Capture the cell that displays the provided text and extract its (x, y) central coordinate. 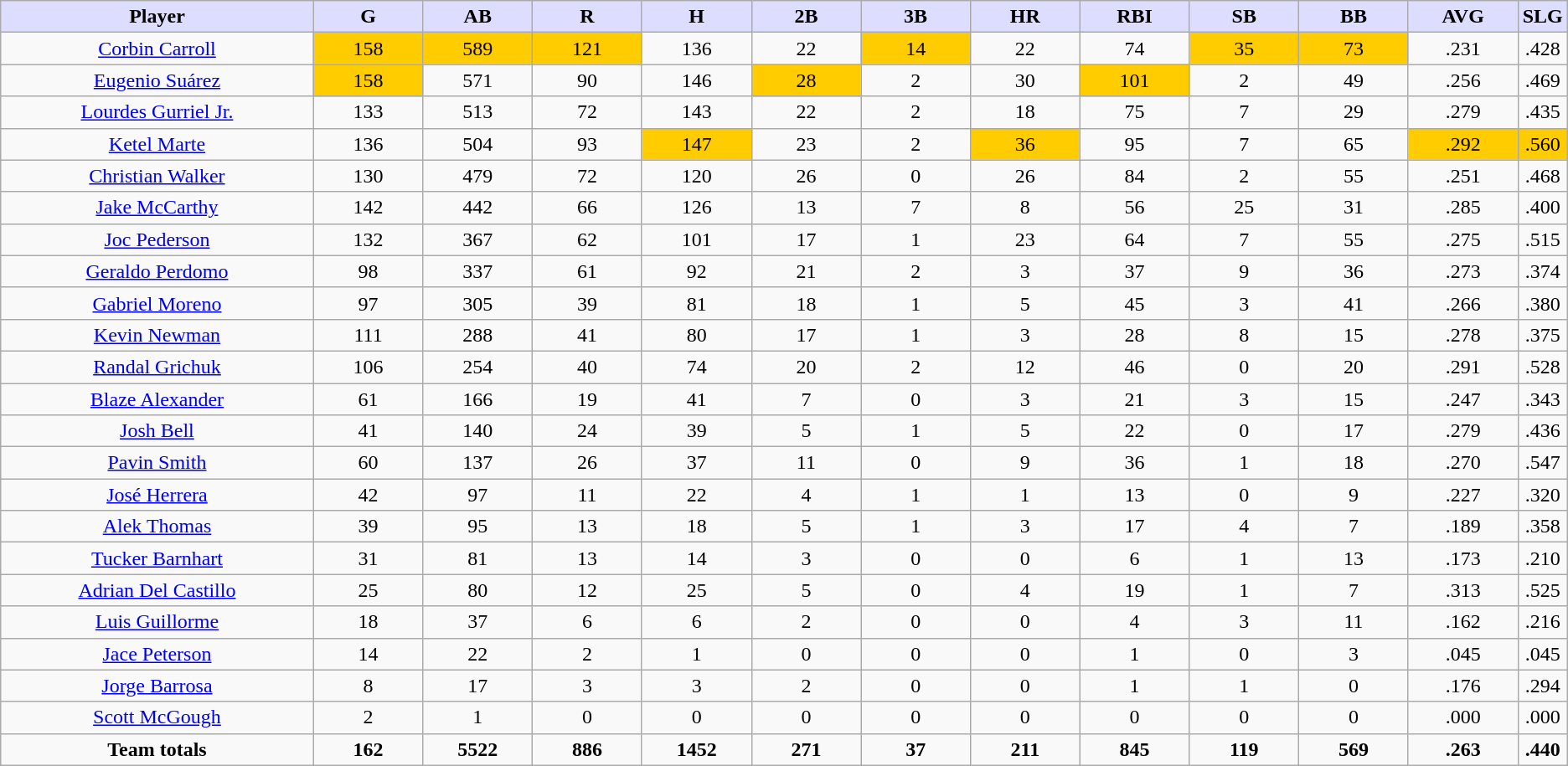
49 (1354, 80)
45 (1134, 303)
130 (369, 176)
137 (477, 463)
886 (588, 749)
Christian Walker (157, 176)
RBI (1134, 17)
.320 (1543, 495)
.176 (1462, 686)
120 (697, 176)
.292 (1462, 144)
.294 (1543, 686)
75 (1134, 112)
146 (697, 80)
845 (1134, 749)
Joc Pederson (157, 239)
.285 (1462, 208)
90 (588, 80)
Luis Guillorme (157, 622)
.436 (1543, 431)
62 (588, 239)
Corbin Carroll (157, 49)
Eugenio Suárez (157, 80)
.547 (1543, 463)
AVG (1462, 17)
.189 (1462, 527)
.525 (1543, 590)
R (588, 17)
Randal Grichuk (157, 367)
92 (697, 271)
133 (369, 112)
111 (369, 335)
2B (806, 17)
.469 (1543, 80)
367 (477, 239)
65 (1354, 144)
.343 (1543, 399)
Jake McCarthy (157, 208)
42 (369, 495)
Player (157, 17)
.231 (1462, 49)
Alek Thomas (157, 527)
.210 (1543, 558)
.247 (1462, 399)
Team totals (157, 749)
.358 (1543, 527)
.400 (1543, 208)
271 (806, 749)
84 (1134, 176)
142 (369, 208)
442 (477, 208)
166 (477, 399)
30 (1025, 80)
.380 (1543, 303)
BB (1354, 17)
.251 (1462, 176)
.216 (1543, 622)
29 (1354, 112)
305 (477, 303)
66 (588, 208)
121 (588, 49)
Blaze Alexander (157, 399)
479 (477, 176)
.435 (1543, 112)
.256 (1462, 80)
.291 (1462, 367)
AB (477, 17)
5522 (477, 749)
.440 (1543, 749)
Josh Bell (157, 431)
337 (477, 271)
211 (1025, 749)
513 (477, 112)
.263 (1462, 749)
288 (477, 335)
35 (1245, 49)
Gabriel Moreno (157, 303)
.313 (1462, 590)
.270 (1462, 463)
Pavin Smith (157, 463)
64 (1134, 239)
73 (1354, 49)
504 (477, 144)
24 (588, 431)
56 (1134, 208)
Adrian Del Castillo (157, 590)
.227 (1462, 495)
119 (1245, 749)
254 (477, 367)
.428 (1543, 49)
Jace Peterson (157, 654)
Tucker Barnhart (157, 558)
.560 (1543, 144)
.173 (1462, 558)
Jorge Barrosa (157, 686)
46 (1134, 367)
98 (369, 271)
106 (369, 367)
40 (588, 367)
93 (588, 144)
SB (1245, 17)
.375 (1543, 335)
Lourdes Gurriel Jr. (157, 112)
.162 (1462, 622)
.528 (1543, 367)
126 (697, 208)
SLG (1543, 17)
3B (916, 17)
1452 (697, 749)
162 (369, 749)
Scott McGough (157, 717)
HR (1025, 17)
60 (369, 463)
José Herrera (157, 495)
147 (697, 144)
.273 (1462, 271)
.515 (1543, 239)
569 (1354, 749)
Ketel Marte (157, 144)
143 (697, 112)
132 (369, 239)
.278 (1462, 335)
.374 (1543, 271)
571 (477, 80)
.275 (1462, 239)
Geraldo Perdomo (157, 271)
.266 (1462, 303)
140 (477, 431)
Kevin Newman (157, 335)
G (369, 17)
.468 (1543, 176)
589 (477, 49)
H (697, 17)
